Locate the cell with the specified text and output its [X, Y] center coordinate. 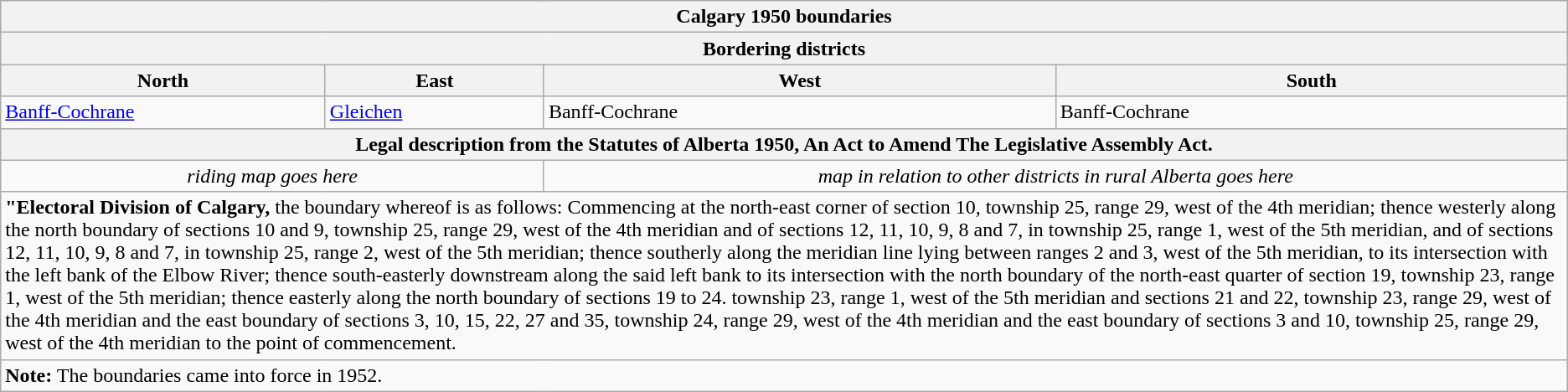
Note: The boundaries came into force in 1952. [784, 375]
riding map goes here [273, 176]
Calgary 1950 boundaries [784, 17]
South [1312, 80]
East [434, 80]
North [163, 80]
map in relation to other districts in rural Alberta goes here [1055, 176]
Bordering districts [784, 49]
West [799, 80]
Gleichen [434, 112]
Legal description from the Statutes of Alberta 1950, An Act to Amend The Legislative Assembly Act. [784, 144]
